Pinpoint the cell where the given text exists, returning its [X, Y] midpoint coordinate. 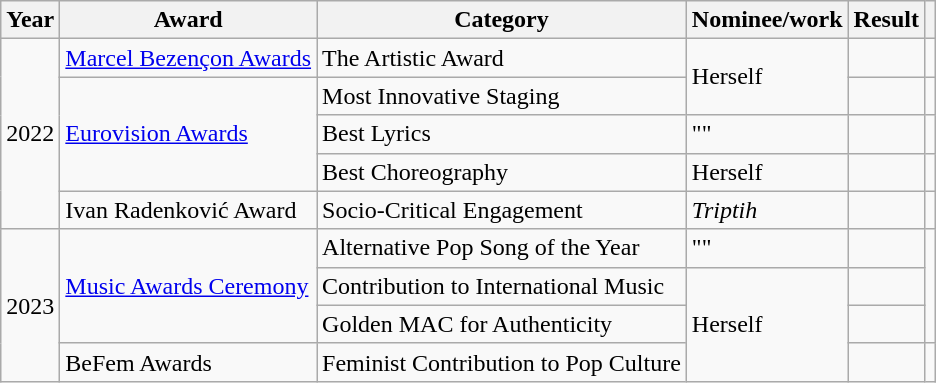
Year [30, 20]
Triptih [767, 210]
Nominee/work [767, 20]
Result [886, 20]
Golden MAC for Authenticity [502, 324]
Eurovision Awards [188, 134]
Marcel Bezençon Awards [188, 58]
Contribution to International Music [502, 286]
Category [502, 20]
Ivan Radenković Award [188, 210]
Best Choreography [502, 172]
2022 [30, 134]
The Artistic Award [502, 58]
Best Lyrics [502, 134]
2023 [30, 305]
BeFem Awards [188, 362]
Socio-Critical Engagement [502, 210]
Alternative Pop Song of the Year [502, 248]
Most Innovative Staging [502, 96]
Feminist Contribution to Pop Culture [502, 362]
Music Awards Ceremony [188, 286]
Award [188, 20]
